Provide the [X, Y] coordinate of the cell's center where the given text is located.  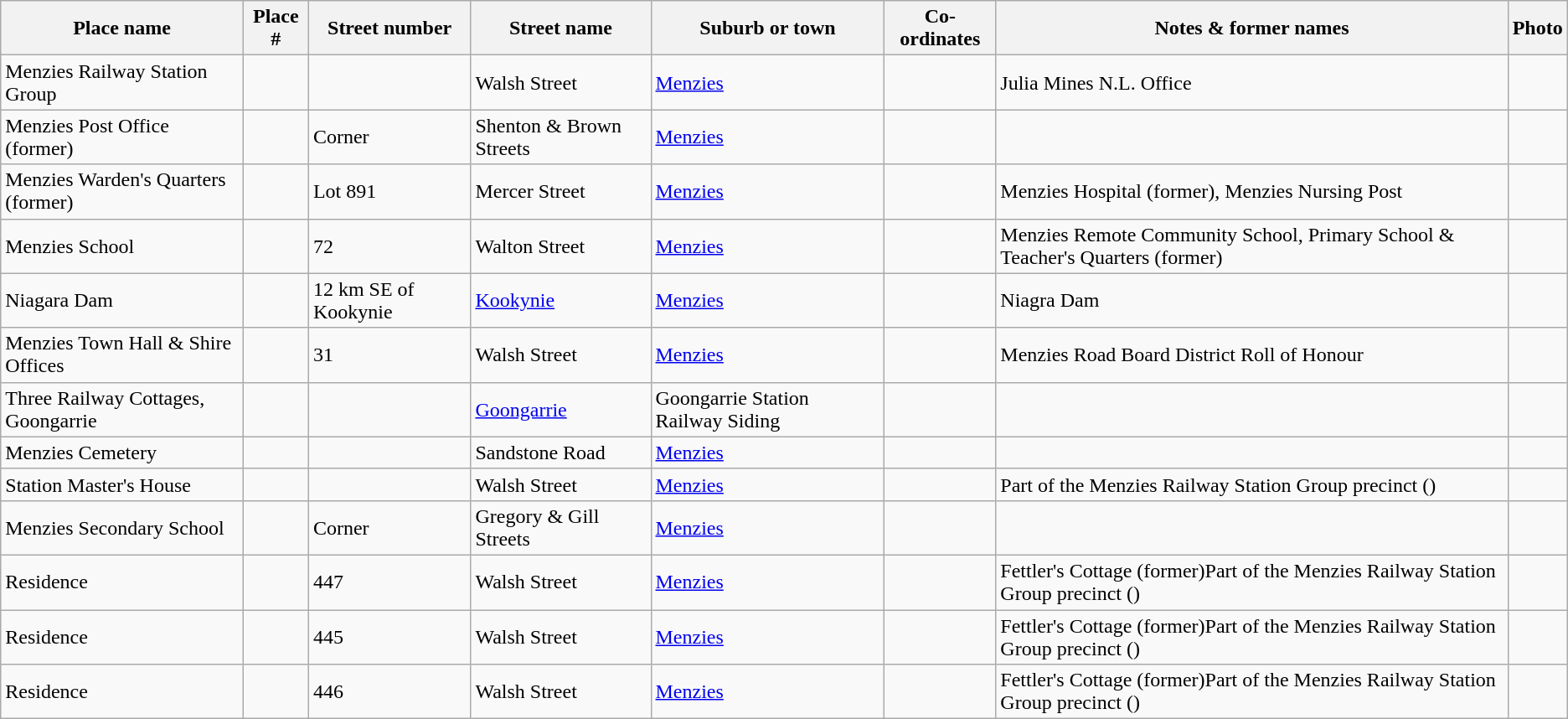
447 [389, 582]
Julia Mines N.L. Office [1251, 82]
Photo [1538, 28]
Mercer Street [561, 191]
Menzies Cemetery [122, 453]
Niagra Dam [1251, 300]
Station Master's House [122, 484]
31 [389, 355]
Street number [389, 28]
Suburb or town [767, 28]
Goongarrie Station Railway Siding [767, 409]
Street name [561, 28]
Sandstone Road [561, 453]
Lot 891 [389, 191]
Menzies Secondary School [122, 528]
Gregory & Gill Streets [561, 528]
Menzies Warden's Quarters (former) [122, 191]
Walton Street [561, 246]
Co-ordinates [940, 28]
72 [389, 246]
Three Railway Cottages, Goongarrie [122, 409]
Niagara Dam [122, 300]
12 km SE of Kookynie [389, 300]
Menzies School [122, 246]
446 [389, 692]
Menzies Remote Community School, Primary School & Teacher's Quarters (former) [1251, 246]
Menzies Road Board District Roll of Honour [1251, 355]
Menzies Hospital (former), Menzies Nursing Post [1251, 191]
Place # [276, 28]
Goongarrie [561, 409]
445 [389, 637]
Menzies Railway Station Group [122, 82]
Shenton & Brown Streets [561, 137]
Kookynie [561, 300]
Menzies Post Office (former) [122, 137]
Notes & former names [1251, 28]
Place name [122, 28]
Menzies Town Hall & Shire Offices [122, 355]
Part of the Menzies Railway Station Group precinct () [1251, 484]
